Locate the cell with the specified text and output its (X, Y) center coordinate. 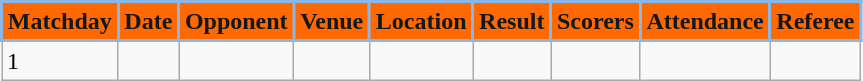
Matchday (60, 22)
Result (512, 22)
Venue (332, 22)
Location (422, 22)
Date (148, 22)
Referee (816, 22)
Attendance (705, 22)
Scorers (596, 22)
1 (60, 60)
Opponent (236, 22)
